Detect which cell encompasses the target text, then output its [x, y] center coordinate. 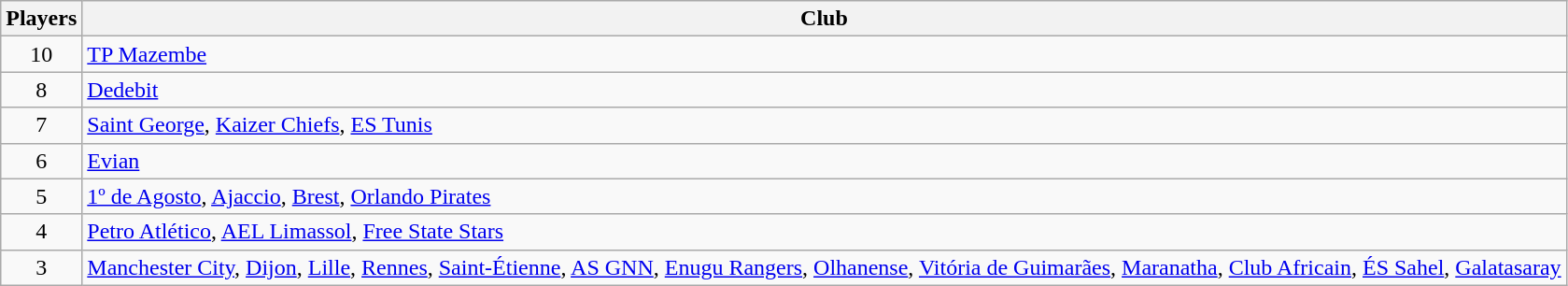
4 [41, 232]
5 [41, 196]
3 [41, 267]
Saint George, Kaizer Chiefs, ES Tunis [824, 125]
1º de Agosto, Ajaccio, Brest, Orlando Pirates [824, 196]
Petro Atlético, AEL Limassol, Free State Stars [824, 232]
TP Mazembe [824, 54]
7 [41, 125]
6 [41, 161]
Dedebit [824, 90]
10 [41, 54]
Players [41, 19]
Club [824, 19]
Evian [824, 161]
8 [41, 90]
